Find where the given text appears and provide that cell's center as (X, Y) coordinate. 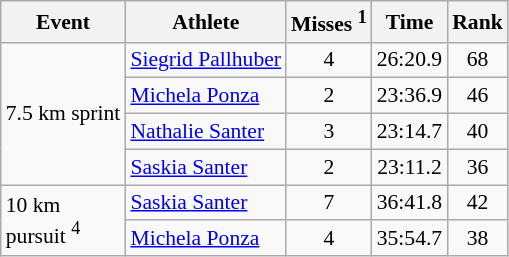
42 (478, 203)
36 (478, 167)
23:14.7 (410, 132)
36:41.8 (410, 203)
3 (329, 132)
Siegrid Pallhuber (206, 60)
7.5 km sprint (64, 113)
38 (478, 239)
68 (478, 60)
40 (478, 132)
Athlete (206, 22)
10 km pursuit 4 (64, 220)
Nathalie Santer (206, 132)
Misses 1 (329, 22)
Event (64, 22)
26:20.9 (410, 60)
23:36.9 (410, 96)
35:54.7 (410, 239)
23:11.2 (410, 167)
46 (478, 96)
7 (329, 203)
Rank (478, 22)
Time (410, 22)
